Output the (X, Y) coordinate of the center of the cell containing the given text.  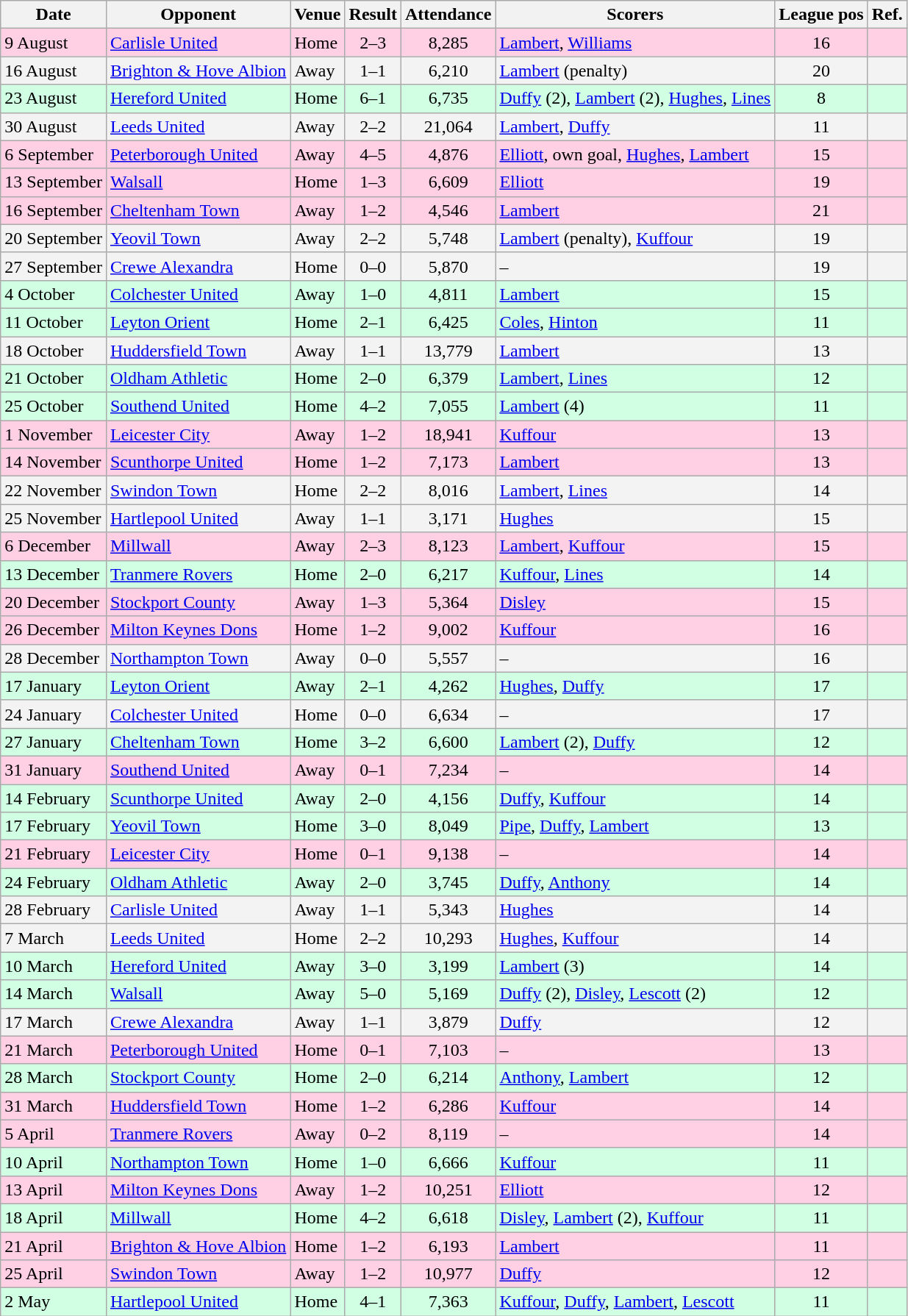
6,210 (448, 71)
23 August (54, 99)
30 August (54, 126)
21 October (54, 379)
Ref. (887, 15)
28 December (54, 658)
6,217 (448, 574)
4,156 (448, 798)
3,199 (448, 966)
6,214 (448, 1078)
5,748 (448, 238)
21 (821, 210)
13,779 (448, 351)
10,293 (448, 938)
Scorers (635, 15)
5,169 (448, 994)
5,870 (448, 266)
Hughes, Duffy (635, 686)
3–2 (373, 742)
Disley (635, 602)
Duffy, Anthony (635, 882)
9,002 (448, 630)
Disley, Lambert (2), Kuffour (635, 1217)
Lambert (4) (635, 407)
14 March (54, 994)
7,055 (448, 407)
16 September (54, 210)
Opponent (198, 15)
4,876 (448, 154)
6–1 (373, 99)
10 April (54, 1162)
28 March (54, 1078)
25 April (54, 1274)
Anthony, Lambert (635, 1078)
22 November (54, 490)
6 December (54, 546)
Venue (318, 15)
6,666 (448, 1162)
25 November (54, 518)
24 February (54, 882)
5 April (54, 1134)
Lambert (3) (635, 966)
2 May (54, 1302)
18,941 (448, 435)
5,343 (448, 910)
Pipe, Duffy, Lambert (635, 826)
14 November (54, 462)
6 September (54, 154)
25 October (54, 407)
3,745 (448, 882)
Kuffour, Lines (635, 574)
9 August (54, 43)
6,600 (448, 742)
28 February (54, 910)
4,262 (448, 686)
8,016 (448, 490)
17 January (54, 686)
16 August (54, 71)
5,364 (448, 602)
5–0 (373, 994)
Elliott, own goal, Hughes, Lambert (635, 154)
17 March (54, 1022)
6,735 (448, 99)
Attendance (448, 15)
21,064 (448, 126)
20 (821, 71)
5,557 (448, 658)
20 December (54, 602)
4–1 (373, 1302)
4,811 (448, 294)
8,285 (448, 43)
21 March (54, 1050)
21 April (54, 1246)
Hughes, Kuffour (635, 938)
17 February (54, 826)
Lambert, Williams (635, 43)
8,049 (448, 826)
3,879 (448, 1022)
6,193 (448, 1246)
7,234 (448, 770)
Date (54, 15)
11 October (54, 322)
Lambert, Kuffour (635, 546)
14 February (54, 798)
Lambert (penalty) (635, 71)
4 October (54, 294)
Coles, Hinton (635, 322)
4,546 (448, 210)
4–5 (373, 154)
10 March (54, 966)
31 March (54, 1106)
7,173 (448, 462)
24 January (54, 714)
7,363 (448, 1302)
21 February (54, 854)
0–2 (373, 1134)
3,171 (448, 518)
20 September (54, 238)
Duffy (2), Disley, Lescott (2) (635, 994)
6,609 (448, 182)
27 September (54, 266)
League pos (821, 15)
6,618 (448, 1217)
7 March (54, 938)
Duffy, Kuffour (635, 798)
31 January (54, 770)
6,634 (448, 714)
Result (373, 15)
7,103 (448, 1050)
8,123 (448, 546)
Lambert, Duffy (635, 126)
18 October (54, 351)
10,251 (448, 1190)
6,286 (448, 1106)
13 December (54, 574)
Kuffour, Duffy, Lambert, Lescott (635, 1302)
8,119 (448, 1134)
10,977 (448, 1274)
27 January (54, 742)
13 September (54, 182)
6,379 (448, 379)
13 April (54, 1190)
Duffy (2), Lambert (2), Hughes, Lines (635, 99)
Lambert (2), Duffy (635, 742)
26 December (54, 630)
18 April (54, 1217)
Lambert (penalty), Kuffour (635, 238)
1 November (54, 435)
8 (821, 99)
9,138 (448, 854)
6,425 (448, 322)
